Scan for the cell matching the given text and deliver its [X, Y] coordinate at center. 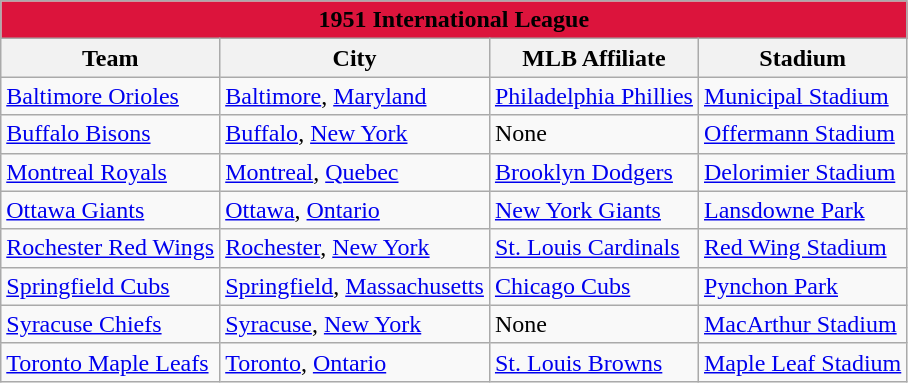
Philadelphia Phillies [594, 96]
Buffalo Bisons [110, 134]
Pynchon Park [802, 286]
Toronto Maple Leafs [110, 362]
Baltimore, Maryland [355, 96]
Ottawa Giants [110, 210]
Ottawa, Ontario [355, 210]
Baltimore Orioles [110, 96]
Syracuse, New York [355, 324]
Lansdowne Park [802, 210]
MLB Affiliate [594, 58]
Toronto, Ontario [355, 362]
Red Wing Stadium [802, 248]
Rochester, New York [355, 248]
St. Louis Cardinals [594, 248]
City [355, 58]
Montreal Royals [110, 172]
Rochester Red Wings [110, 248]
Delorimier Stadium [802, 172]
Montreal, Quebec [355, 172]
Stadium [802, 58]
MacArthur Stadium [802, 324]
St. Louis Browns [594, 362]
New York Giants [594, 210]
Team [110, 58]
Buffalo, New York [355, 134]
Maple Leaf Stadium [802, 362]
Municipal Stadium [802, 96]
Brooklyn Dodgers [594, 172]
1951 International League [454, 20]
Springfield, Massachusetts [355, 286]
Springfield Cubs [110, 286]
Syracuse Chiefs [110, 324]
Offermann Stadium [802, 134]
Chicago Cubs [594, 286]
